Output the (x, y) coordinate of the center of the cell containing the given text.  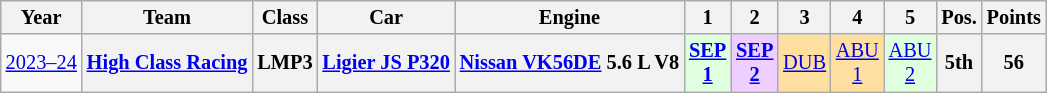
Pos. (958, 17)
4 (858, 17)
Class (284, 17)
2 (754, 17)
2023–24 (42, 63)
SEP2 (754, 63)
SEP1 (708, 63)
LMP3 (284, 63)
1 (708, 17)
Points (1014, 17)
5 (910, 17)
High Class Racing (168, 63)
Nissan VK56DE 5.6 L V8 (570, 63)
Ligier JS P320 (386, 63)
Engine (570, 17)
ABU2 (910, 63)
3 (804, 17)
56 (1014, 63)
Team (168, 17)
DUB (804, 63)
Year (42, 17)
ABU1 (858, 63)
Car (386, 17)
5th (958, 63)
